Detect which cell encompasses the target text, then output its (x, y) center coordinate. 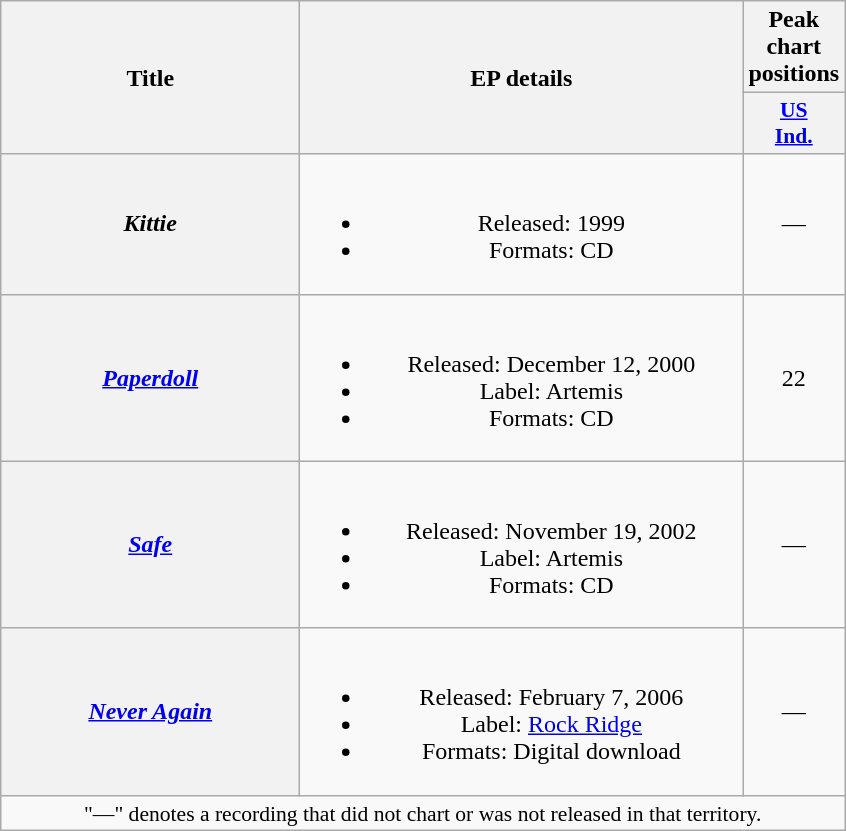
Released: February 7, 2006Label: Rock RidgeFormats: Digital download (522, 712)
EP details (522, 78)
Released: 1999Formats: CD (522, 224)
Kittie (150, 224)
Peak chart positions (794, 47)
Title (150, 78)
Never Again (150, 712)
USInd. (794, 124)
"—" denotes a recording that did not chart or was not released in that territory. (423, 813)
Released: December 12, 2000Label: ArtemisFormats: CD (522, 378)
Released: November 19, 2002Label: ArtemisFormats: CD (522, 544)
22 (794, 378)
Paperdoll (150, 378)
Safe (150, 544)
